For the text-containing cell, return its midpoint in [x, y] coordinate format. 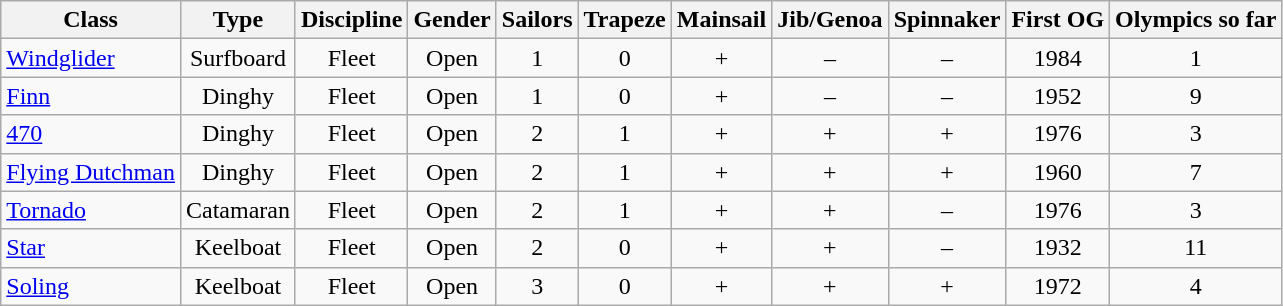
Class [91, 20]
Soling [91, 286]
9 [1196, 96]
Surfboard [238, 58]
Catamaran [238, 210]
Mainsail [721, 20]
1932 [1058, 248]
Spinnaker [947, 20]
Olympics so far [1196, 20]
Type [238, 20]
First OG [1058, 20]
4 [1196, 286]
1960 [1058, 172]
Jib/Genoa [830, 20]
Star [91, 248]
Tornado [91, 210]
1972 [1058, 286]
Gender [452, 20]
11 [1196, 248]
Finn [91, 96]
1952 [1058, 96]
Flying Dutchman [91, 172]
1984 [1058, 58]
Sailors [537, 20]
470 [91, 134]
7 [1196, 172]
Discipline [351, 20]
Trapeze [624, 20]
Windglider [91, 58]
